Scan for the cell matching the given text and deliver its (x, y) coordinate at center. 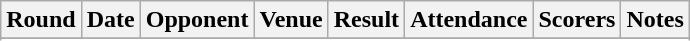
Opponent (197, 20)
Scorers (577, 20)
Venue (291, 20)
Date (110, 20)
Notes (655, 20)
Round (41, 20)
Result (366, 20)
Attendance (469, 20)
